Locate the cell with the specified text and output its (X, Y) center coordinate. 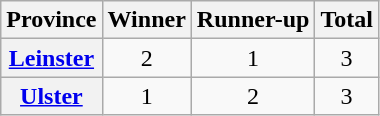
Ulster (52, 96)
Total (347, 20)
Province (52, 20)
Leinster (52, 58)
Runner-up (253, 20)
Winner (146, 20)
